Provide the [x, y] coordinate of the cell's center where the given text is located.  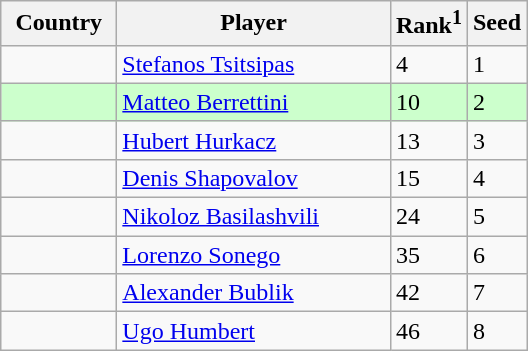
Player [254, 24]
13 [428, 140]
2 [496, 102]
Denis Shapovalov [254, 178]
7 [496, 293]
Lorenzo Sonego [254, 255]
Hubert Hurkacz [254, 140]
Country [59, 24]
Seed [496, 24]
15 [428, 178]
Rank1 [428, 24]
5 [496, 217]
8 [496, 331]
46 [428, 331]
10 [428, 102]
3 [496, 140]
Ugo Humbert [254, 331]
35 [428, 255]
1 [496, 64]
Alexander Bublik [254, 293]
42 [428, 293]
Nikoloz Basilashvili [254, 217]
Stefanos Tsitsipas [254, 64]
6 [496, 255]
Matteo Berrettini [254, 102]
24 [428, 217]
